Identify which cell holds the provided text, then report its [x, y] central coordinate. 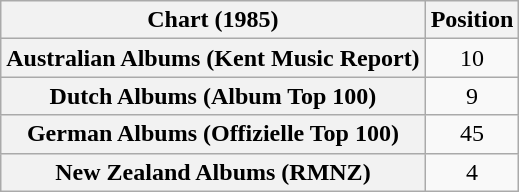
4 [472, 172]
New Zealand Albums (RMNZ) [213, 172]
German Albums (Offizielle Top 100) [213, 134]
45 [472, 134]
Chart (1985) [213, 20]
9 [472, 96]
Position [472, 20]
10 [472, 58]
Dutch Albums (Album Top 100) [213, 96]
Australian Albums (Kent Music Report) [213, 58]
